For the text-containing cell, return its midpoint in [x, y] coordinate format. 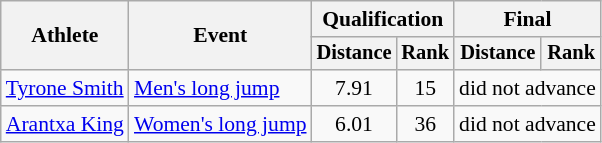
15 [425, 88]
Athlete [65, 36]
Arantxa King [65, 124]
Women's long jump [220, 124]
Men's long jump [220, 88]
Tyrone Smith [65, 88]
Final [528, 19]
7.91 [354, 88]
Event [220, 36]
Qualification [383, 19]
6.01 [354, 124]
36 [425, 124]
